Determine the [x, y] coordinate at the center of the cell enclosing the given text.  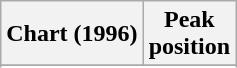
Chart (1996) [72, 34]
Peakposition [189, 34]
